Detect which cell encompasses the target text, then output its [X, Y] center coordinate. 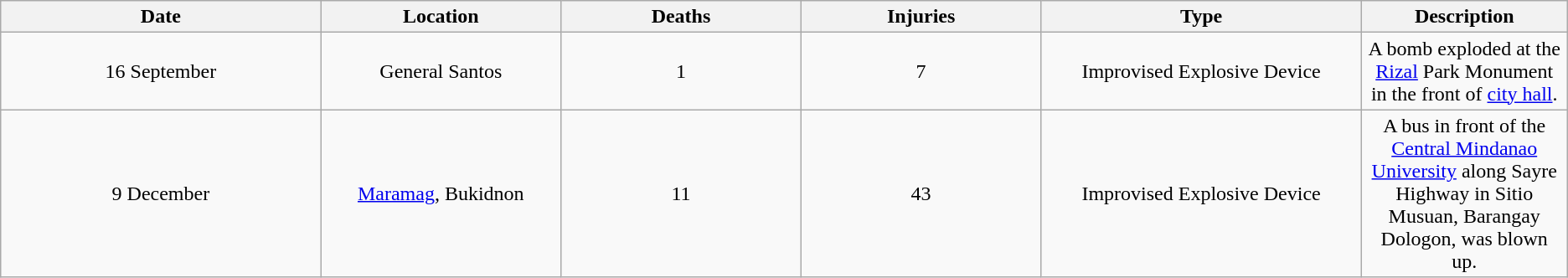
Location [441, 17]
Type [1201, 17]
7 [921, 71]
A bomb exploded at the Rizal Park Monument in the front of city hall. [1464, 71]
Description [1464, 17]
11 [682, 193]
Date [161, 17]
16 September [161, 71]
43 [921, 193]
Deaths [682, 17]
Maramag, Bukidnon [441, 193]
9 December [161, 193]
1 [682, 71]
General Santos [441, 71]
Injuries [921, 17]
A bus in front of the Central Mindanao University along Sayre Highway in Sitio Musuan, Barangay Dologon, was blown up. [1464, 193]
